Return the [X, Y] coordinate for the center point of the cell that contains the specified text.  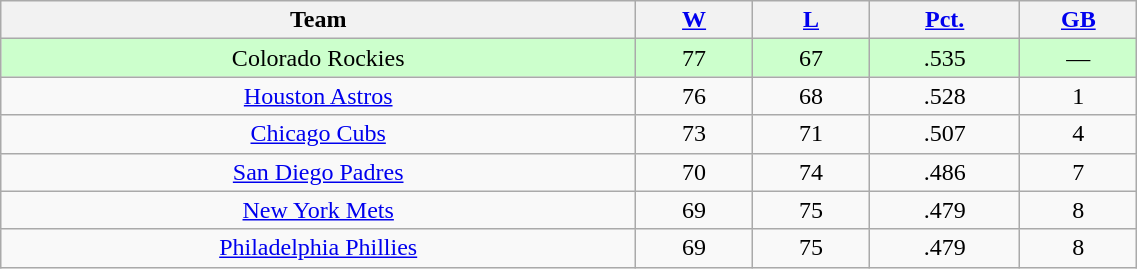
Team [318, 20]
Philadelphia Phillies [318, 248]
Pct. [944, 20]
67 [812, 58]
San Diego Padres [318, 172]
New York Mets [318, 210]
W [694, 20]
.528 [944, 96]
Colorado Rockies [318, 58]
76 [694, 96]
4 [1078, 134]
Chicago Cubs [318, 134]
77 [694, 58]
GB [1078, 20]
.535 [944, 58]
— [1078, 58]
73 [694, 134]
70 [694, 172]
68 [812, 96]
7 [1078, 172]
74 [812, 172]
71 [812, 134]
.507 [944, 134]
1 [1078, 96]
.486 [944, 172]
Houston Astros [318, 96]
L [812, 20]
